Capture the cell that displays the provided text and extract its (x, y) central coordinate. 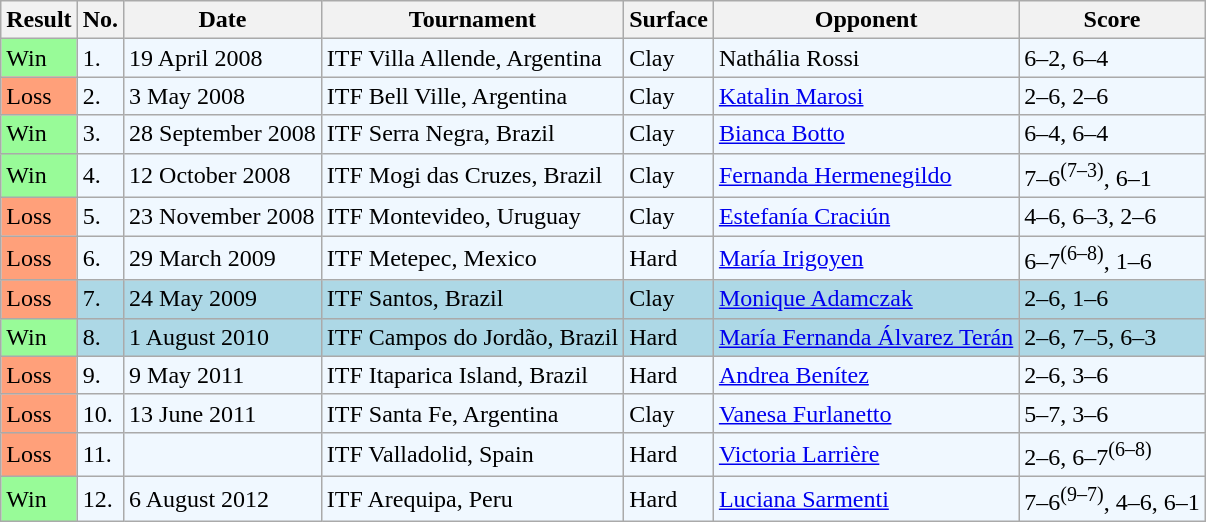
2–6, 1–6 (1112, 299)
Surface (669, 20)
ITF Santa Fe, Argentina (472, 413)
24 May 2009 (223, 299)
10. (100, 413)
9 May 2011 (223, 375)
3 May 2008 (223, 96)
Estefanía Craciún (866, 217)
3. (100, 134)
1. (100, 58)
13 June 2011 (223, 413)
ITF Arequipa, Peru (472, 500)
2–6, 6–7(6–8) (1112, 454)
6. (100, 258)
ITF Bell Ville, Argentina (472, 96)
1 August 2010 (223, 337)
ITF Montevideo, Uruguay (472, 217)
No. (100, 20)
María Fernanda Álvarez Terán (866, 337)
ITF Campos do Jordão, Brazil (472, 337)
ITF Mogi das Cruzes, Brazil (472, 176)
2–6, 7–5, 6–3 (1112, 337)
5–7, 3–6 (1112, 413)
23 November 2008 (223, 217)
12. (100, 500)
11. (100, 454)
4–6, 6–3, 2–6 (1112, 217)
7–6(7–3), 6–1 (1112, 176)
ITF Serra Negra, Brazil (472, 134)
Monique Adamczak (866, 299)
Tournament (472, 20)
6–2, 6–4 (1112, 58)
9. (100, 375)
2–6, 2–6 (1112, 96)
ITF Villa Allende, Argentina (472, 58)
Bianca Botto (866, 134)
6–4, 6–4 (1112, 134)
Fernanda Hermenegildo (866, 176)
María Irigoyen (866, 258)
Victoria Larrière (866, 454)
6 August 2012 (223, 500)
6–7(6–8), 1–6 (1112, 258)
ITF Metepec, Mexico (472, 258)
29 March 2009 (223, 258)
Andrea Benítez (866, 375)
7. (100, 299)
12 October 2008 (223, 176)
2. (100, 96)
4. (100, 176)
Vanesa Furlanetto (866, 413)
ITF Itaparica Island, Brazil (472, 375)
7–6(9–7), 4–6, 6–1 (1112, 500)
Luciana Sarmenti (866, 500)
5. (100, 217)
Nathália Rossi (866, 58)
ITF Valladolid, Spain (472, 454)
Score (1112, 20)
Date (223, 20)
Result (39, 20)
2–6, 3–6 (1112, 375)
19 April 2008 (223, 58)
28 September 2008 (223, 134)
Katalin Marosi (866, 96)
Opponent (866, 20)
8. (100, 337)
ITF Santos, Brazil (472, 299)
